Detect which cell encompasses the target text, then output its (X, Y) center coordinate. 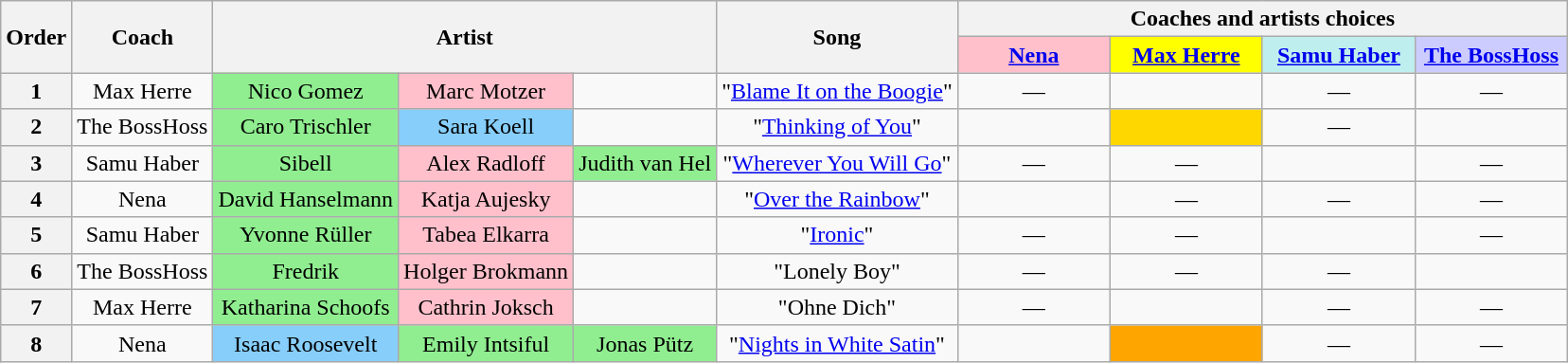
3 (36, 163)
Katja Aujesky (487, 199)
Coaches and artists choices (1262, 19)
"Wherever You Will Go" (837, 163)
Order (36, 37)
Marc Motzer (487, 91)
"Ohne Dich" (837, 307)
Isaac Roosevelt (306, 343)
Jonas Pütz (646, 343)
Tabea Elkarra (487, 235)
"Blame It on the Boogie" (837, 91)
Artist (465, 37)
Katharina Schoofs (306, 307)
Emily Intsiful (487, 343)
David Hanselmann (306, 199)
Coach (142, 37)
1 (36, 91)
2 (36, 127)
8 (36, 343)
Nico Gomez (306, 91)
Alex Radloff (487, 163)
Song (837, 37)
"Thinking of You" (837, 127)
Cathrin Joksch (487, 307)
Fredrik (306, 271)
Caro Trischler (306, 127)
4 (36, 199)
6 (36, 271)
5 (36, 235)
"Ironic" (837, 235)
"Lonely Boy" (837, 271)
Holger Brokmann (487, 271)
Sara Koell (487, 127)
"Over the Rainbow" (837, 199)
Yvonne Rüller (306, 235)
Judith van Hel (646, 163)
Sibell (306, 163)
"Nights in White Satin" (837, 343)
7 (36, 307)
